Search for the cell housing the specified text and yield its [x, y] center coordinate. 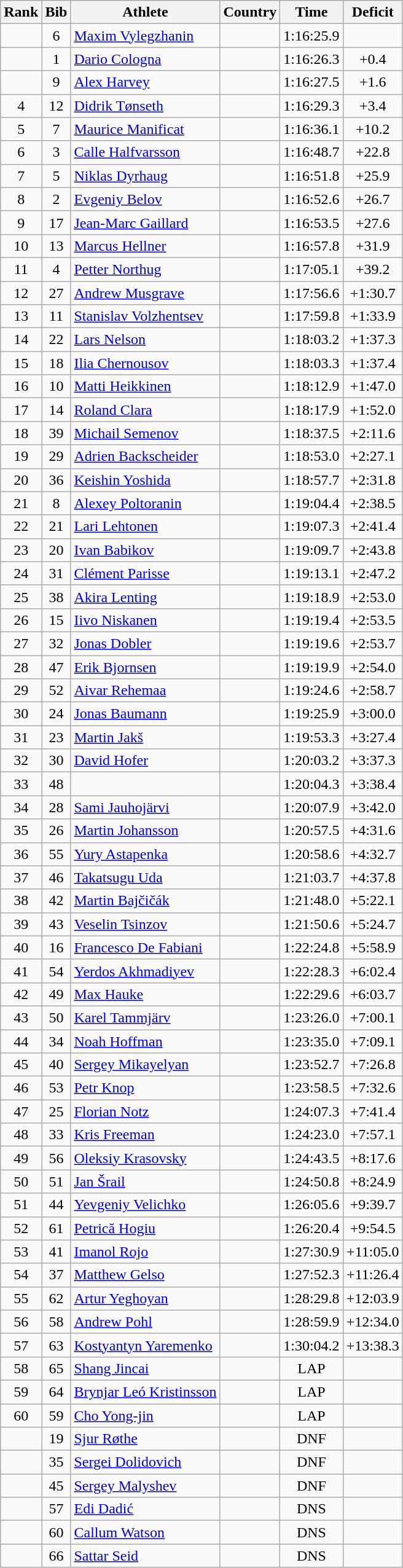
+1.6 [372, 82]
1:22:29.6 [311, 994]
+8:17.6 [372, 1158]
+4:32.7 [372, 854]
1:30:04.2 [311, 1345]
1:18:03.2 [311, 340]
+6:02.4 [372, 971]
Ivan Babikov [145, 550]
1:27:30.9 [311, 1252]
1:21:48.0 [311, 901]
Roland Clara [145, 410]
Jonas Dobler [145, 643]
+8:24.9 [372, 1182]
1:19:13.1 [311, 573]
61 [57, 1228]
1:19:53.3 [311, 737]
1:26:05.6 [311, 1205]
Time [311, 12]
Aivar Rehemaa [145, 691]
+31.9 [372, 246]
Andrew Pohl [145, 1322]
Iivo Niskanen [145, 620]
1:22:24.8 [311, 947]
+7:32.6 [372, 1088]
1:18:37.5 [311, 433]
Athlete [145, 12]
+27.6 [372, 222]
Kostyantyn Yaremenko [145, 1345]
Calle Halfvarsson [145, 152]
Sjur Røthe [145, 1439]
Sergey Malyshev [145, 1486]
Edi Dadić [145, 1509]
+12:34.0 [372, 1322]
+1:52.0 [372, 410]
+2:38.5 [372, 503]
Petter Northug [145, 269]
+5:22.1 [372, 901]
1:21:50.6 [311, 924]
1:19:25.9 [311, 714]
1:16:51.8 [311, 176]
Kris Freeman [145, 1135]
Niklas Dyrhaug [145, 176]
1:23:52.7 [311, 1065]
Yevgeniy Velichko [145, 1205]
+13:38.3 [372, 1345]
Akira Lenting [145, 597]
1:24:23.0 [311, 1135]
1:20:03.2 [311, 761]
Country [250, 12]
1:16:57.8 [311, 246]
1:16:25.9 [311, 36]
Sergey Mikayelyan [145, 1065]
1:19:07.3 [311, 527]
+7:26.8 [372, 1065]
+2:47.2 [372, 573]
1:18:57.7 [311, 480]
Didrik Tønseth [145, 106]
1:24:50.8 [311, 1182]
Shang Jincai [145, 1368]
Veselin Tsinzov [145, 924]
1:19:19.4 [311, 620]
Petrică Hogiu [145, 1228]
Petr Knop [145, 1088]
Jean-Marc Gaillard [145, 222]
Callum Watson [145, 1532]
Andrew Musgrave [145, 293]
Yerdos Akhmadiyev [145, 971]
+6:03.7 [372, 994]
David Hofer [145, 761]
Ilia Chernousov [145, 363]
1:20:58.6 [311, 854]
+3:27.4 [372, 737]
1:27:52.3 [311, 1275]
64 [57, 1392]
62 [57, 1298]
Francesco De Fabiani [145, 947]
1:19:19.9 [311, 667]
+1:33.9 [372, 316]
+11:26.4 [372, 1275]
+4:31.6 [372, 831]
Martin Johansson [145, 831]
1:24:43.5 [311, 1158]
Alex Harvey [145, 82]
+2:58.7 [372, 691]
Cho Yong-jin [145, 1415]
+2:11.6 [372, 433]
+3:42.0 [372, 807]
Dario Cologna [145, 59]
+2:53.5 [372, 620]
1:23:26.0 [311, 1017]
1:19:24.6 [311, 691]
1:16:27.5 [311, 82]
Imanol Rojo [145, 1252]
Oleksiy Krasovsky [145, 1158]
+3:37.3 [372, 761]
+2:31.8 [372, 480]
Deficit [372, 12]
Marcus Hellner [145, 246]
1:28:29.8 [311, 1298]
+9:39.7 [372, 1205]
Artur Yeghoyan [145, 1298]
+2:53.0 [372, 597]
1:17:59.8 [311, 316]
Stanislav Volzhentsev [145, 316]
Martin Jakš [145, 737]
1:28:59.9 [311, 1322]
1:17:05.1 [311, 269]
+2:53.7 [372, 643]
Matti Heikkinen [145, 386]
Martin Bajčičák [145, 901]
Noah Hoffman [145, 1041]
1:22:28.3 [311, 971]
Erik Bjornsen [145, 667]
+25.9 [372, 176]
Matthew Gelso [145, 1275]
+1:37.4 [372, 363]
Bib [57, 12]
1:19:04.4 [311, 503]
+1:47.0 [372, 386]
+7:41.4 [372, 1111]
+2:27.1 [372, 457]
+3.4 [372, 106]
Karel Tammjärv [145, 1017]
Florian Notz [145, 1111]
1:20:07.9 [311, 807]
1:16:26.3 [311, 59]
Brynjar Leó Kristinsson [145, 1392]
+7:09.1 [372, 1041]
Rank [21, 12]
1:16:52.6 [311, 199]
1:23:58.5 [311, 1088]
+7:00.1 [372, 1017]
+4:37.8 [372, 877]
Jan Šrail [145, 1182]
1:16:36.1 [311, 129]
Michail Semenov [145, 433]
66 [57, 1556]
+3:38.4 [372, 784]
+5:58.9 [372, 947]
1:26:20.4 [311, 1228]
Keishin Yoshida [145, 480]
1 [57, 59]
1:19:09.7 [311, 550]
+2:54.0 [372, 667]
1:19:18.9 [311, 597]
Adrien Backscheider [145, 457]
+3:00.0 [372, 714]
1:19:19.6 [311, 643]
63 [57, 1345]
Maxim Vylegzhanin [145, 36]
Maurice Manificat [145, 129]
1:18:53.0 [311, 457]
Takatsugu Uda [145, 877]
2 [57, 199]
+9:54.5 [372, 1228]
+2:41.4 [372, 527]
+1:37.3 [372, 340]
+39.2 [372, 269]
+26.7 [372, 199]
1:18:17.9 [311, 410]
Clément Parisse [145, 573]
1:16:48.7 [311, 152]
1:24:07.3 [311, 1111]
+0.4 [372, 59]
65 [57, 1368]
Sattar Seid [145, 1556]
3 [57, 152]
Sami Jauhojärvi [145, 807]
Jonas Baumann [145, 714]
+1:30.7 [372, 293]
+5:24.7 [372, 924]
1:23:35.0 [311, 1041]
Sergei Dolidovich [145, 1462]
+12:03.9 [372, 1298]
+10.2 [372, 129]
1:16:53.5 [311, 222]
Evgeniy Belov [145, 199]
1:20:04.3 [311, 784]
Yury Astapenka [145, 854]
1:16:29.3 [311, 106]
1:21:03.7 [311, 877]
1:20:57.5 [311, 831]
+7:57.1 [372, 1135]
Max Hauke [145, 994]
+2:43.8 [372, 550]
1:18:12.9 [311, 386]
+11:05.0 [372, 1252]
1:17:56.6 [311, 293]
+22.8 [372, 152]
1:18:03.3 [311, 363]
Lari Lehtonen [145, 527]
Alexey Poltoranin [145, 503]
Lars Nelson [145, 340]
